Provide the (x, y) coordinate of the cell's center where the given text is located.  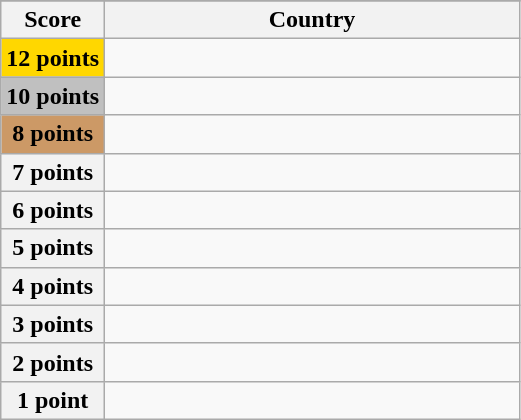
8 points (53, 134)
2 points (53, 362)
Score (53, 20)
10 points (53, 96)
1 point (53, 400)
4 points (53, 286)
3 points (53, 324)
7 points (53, 172)
5 points (53, 248)
Country (312, 20)
12 points (53, 58)
6 points (53, 210)
